From the cell containing the given text, extract its center point as [X, Y] coordinate. 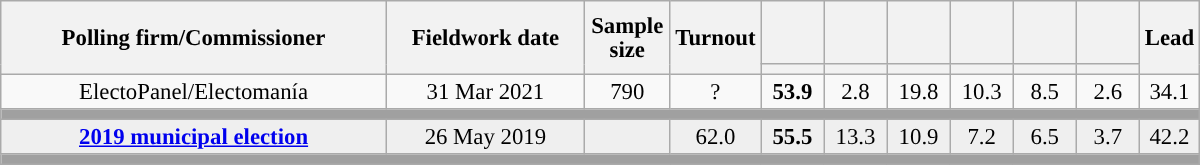
19.8 [918, 92]
Lead [1169, 38]
10.3 [982, 92]
13.3 [856, 138]
2.6 [1108, 92]
26 May 2019 [485, 138]
34.1 [1169, 92]
3.7 [1108, 138]
42.2 [1169, 138]
ElectoPanel/Electomanía [194, 92]
? [716, 92]
55.5 [792, 138]
10.9 [918, 138]
7.2 [982, 138]
53.9 [792, 92]
2019 municipal election [194, 138]
31 Mar 2021 [485, 92]
Fieldwork date [485, 38]
62.0 [716, 138]
Turnout [716, 38]
2.8 [856, 92]
8.5 [1044, 92]
Sample size [627, 38]
790 [627, 92]
Polling firm/Commissioner [194, 38]
6.5 [1044, 138]
